From the cell containing the given text, extract its center point as (X, Y) coordinate. 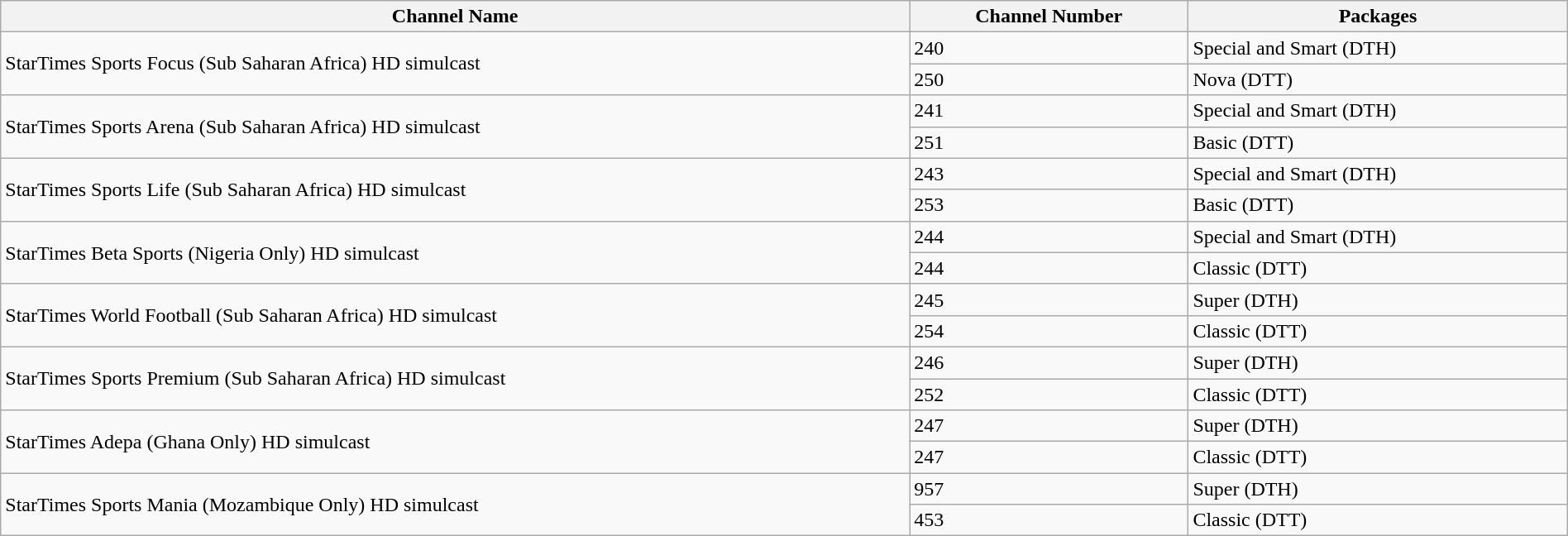
StarTimes Sports Premium (Sub Saharan Africa) HD simulcast (455, 378)
246 (1049, 362)
Channel Number (1049, 17)
StarTimes Adepa (Ghana Only) HD simulcast (455, 442)
453 (1049, 520)
251 (1049, 142)
250 (1049, 79)
240 (1049, 48)
StarTimes Sports Focus (Sub Saharan Africa) HD simulcast (455, 64)
957 (1049, 489)
StarTimes Sports Life (Sub Saharan Africa) HD simulcast (455, 189)
252 (1049, 395)
245 (1049, 299)
StarTimes Sports Arena (Sub Saharan Africa) HD simulcast (455, 127)
StarTimes Beta Sports (Nigeria Only) HD simulcast (455, 252)
253 (1049, 205)
243 (1049, 174)
Packages (1378, 17)
StarTimes Sports Mania (Mozambique Only) HD simulcast (455, 505)
Nova (DTT) (1378, 79)
254 (1049, 331)
StarTimes World Football (Sub Saharan Africa) HD simulcast (455, 315)
241 (1049, 111)
Channel Name (455, 17)
